From the cell containing the given text, extract its center point as [x, y] coordinate. 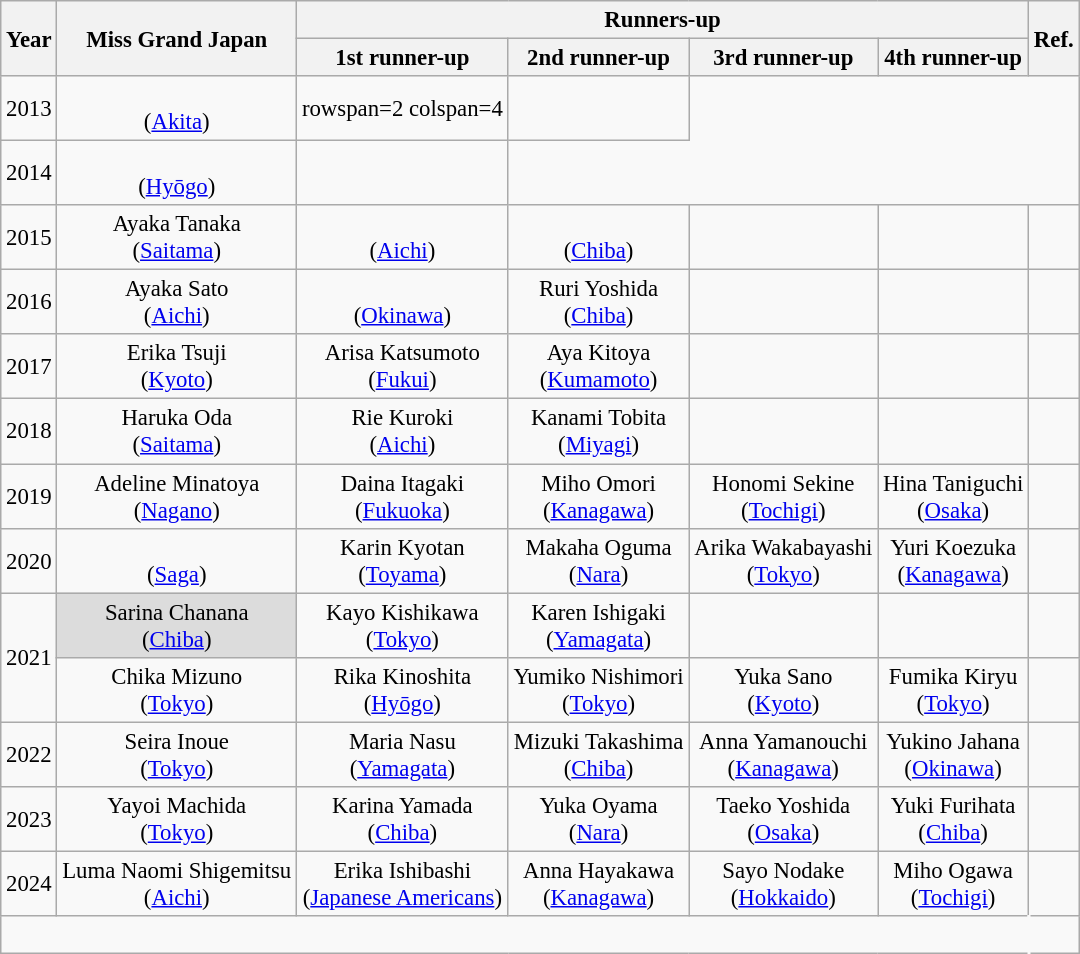
2022 [29, 754]
Ref. [1054, 38]
2019 [29, 496]
2nd runner-up [598, 58]
2018 [29, 432]
Taeko Yoshida(Osaka) [784, 820]
(Okinawa) [403, 302]
Haruka Oda(Saitama) [177, 432]
Yuka Sano(Kyoto) [784, 690]
Yayoi Machida(Tokyo) [177, 820]
Sarina Chanana(Chiba) [177, 626]
Erika Ishibashi(Japanese Americans) [403, 884]
Sayo Nodake(Hokkaido) [784, 884]
Ayaka Tanaka(Saitama) [177, 238]
Arisa Katsumoto(Fukui) [403, 366]
Seira Inoue(Tokyo) [177, 754]
Karina Yamada(Chiba) [403, 820]
Miho Ogawa(Tochigi) [954, 884]
Fumika Kiryu(Tokyo) [954, 690]
Makaha Oguma(Nara) [598, 560]
Miss Grand Japan [177, 38]
2021 [29, 658]
4th runner-up [954, 58]
2016 [29, 302]
2023 [29, 820]
Karen Ishigaki(Yamagata) [598, 626]
Rika Kinoshita(Hyōgo) [403, 690]
Rie Kuroki(Aichi) [403, 432]
Adeline Minatoya(Nagano) [177, 496]
Yukino Jahana(Okinawa) [954, 754]
Aya Kitoya(Kumamoto) [598, 366]
Ayaka Sato(Aichi) [177, 302]
Yumiko Nishimori(Tokyo) [598, 690]
Ruri Yoshida(Chiba) [598, 302]
(Akita) [177, 108]
Mizuki Takashima(Chiba) [598, 754]
Daina Itagaki(Fukuoka) [403, 496]
Yuri Koezuka(Kanagawa) [954, 560]
Karin Kyotan(Toyama) [403, 560]
Luma Naomi Shigemitsu(Aichi) [177, 884]
2017 [29, 366]
Yuka Oyama(Nara) [598, 820]
rowspan=2 colspan=4 [403, 108]
2020 [29, 560]
(Chiba) [598, 238]
Erika Tsuji(Kyoto) [177, 366]
Arika Wakabayashi(Tokyo) [784, 560]
2015 [29, 238]
3rd runner-up [784, 58]
Hina Taniguchi(Osaka) [954, 496]
2014 [29, 174]
Anna Yamanouchi(Kanagawa) [784, 754]
Honomi Sekine(Tochigi) [784, 496]
1st runner-up [403, 58]
Yuki Furihata(Chiba) [954, 820]
Kanami Tobita(Miyagi) [598, 432]
Year [29, 38]
Kayo Kishikawa(Tokyo) [403, 626]
Maria Nasu(Yamagata) [403, 754]
(Saga) [177, 560]
(Hyōgo) [177, 174]
2024 [29, 884]
(Aichi) [403, 238]
Chika Mizuno(Tokyo) [177, 690]
Miho Omori(Kanagawa) [598, 496]
Anna Hayakawa(Kanagawa) [598, 884]
2013 [29, 108]
Runners-up [663, 20]
